Return the (x, y) coordinate for the center point of the cell that contains the specified text.  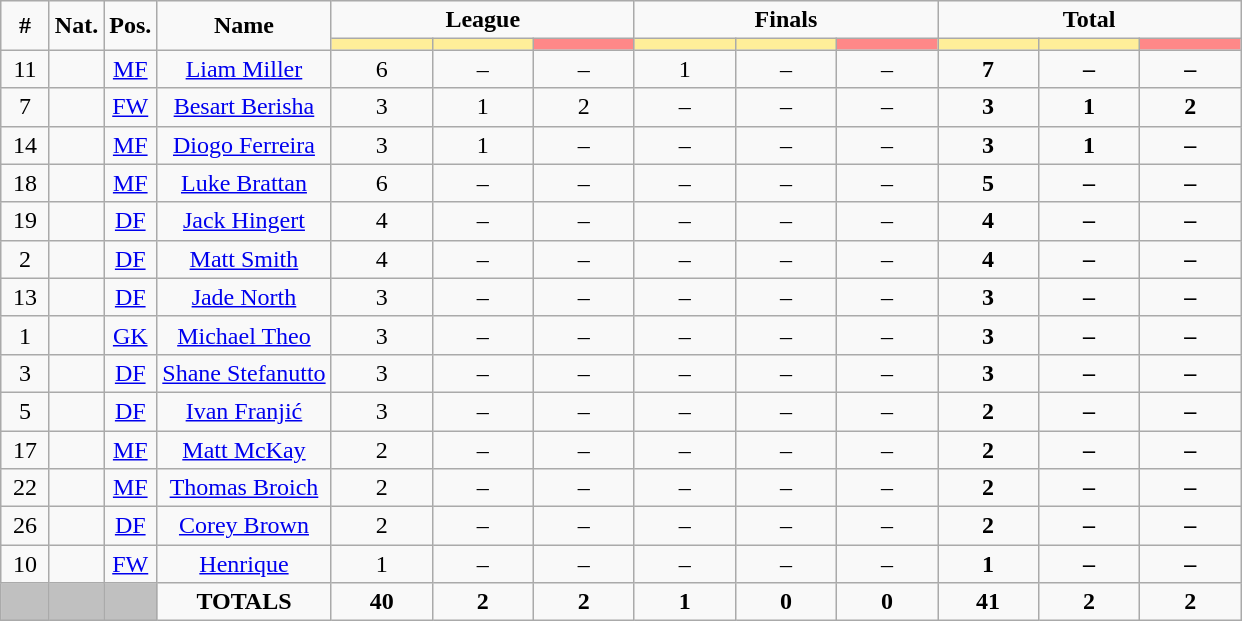
GK (130, 335)
League (482, 20)
Matt McKay (244, 449)
Besart Berisha (244, 107)
Shane Stefanutto (244, 373)
19 (26, 221)
22 (26, 488)
# (26, 26)
40 (382, 602)
Matt Smith (244, 259)
Name (244, 26)
Finals (786, 20)
Henrique (244, 564)
Luke Brattan (244, 183)
10 (26, 564)
TOTALS (244, 602)
13 (26, 297)
Thomas Broich (244, 488)
17 (26, 449)
Nat. (76, 26)
Total (1090, 20)
Jack Hingert (244, 221)
Pos. (130, 26)
14 (26, 145)
Diogo Ferreira (244, 145)
Corey Brown (244, 526)
26 (26, 526)
Ivan Franjić (244, 411)
Michael Theo (244, 335)
Jade North (244, 297)
11 (26, 69)
41 (988, 602)
18 (26, 183)
Liam Miller (244, 69)
